Scan for the cell matching the given text and deliver its (X, Y) coordinate at center. 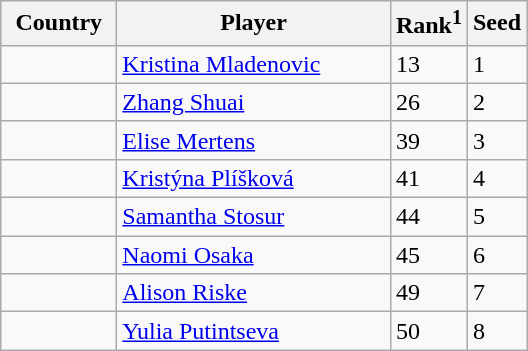
Zhang Shuai (254, 102)
6 (496, 255)
2 (496, 102)
Yulia Putintseva (254, 331)
Kristýna Plíšková (254, 178)
13 (428, 64)
50 (428, 331)
Naomi Osaka (254, 255)
39 (428, 140)
41 (428, 178)
26 (428, 102)
Kristina Mladenovic (254, 64)
1 (496, 64)
Samantha Stosur (254, 217)
3 (496, 140)
49 (428, 293)
7 (496, 293)
Elise Mertens (254, 140)
5 (496, 217)
Player (254, 24)
Country (59, 24)
45 (428, 255)
Alison Riske (254, 293)
Seed (496, 24)
44 (428, 217)
Rank1 (428, 24)
8 (496, 331)
4 (496, 178)
